Return (x, y) of the center of cell containing provided text 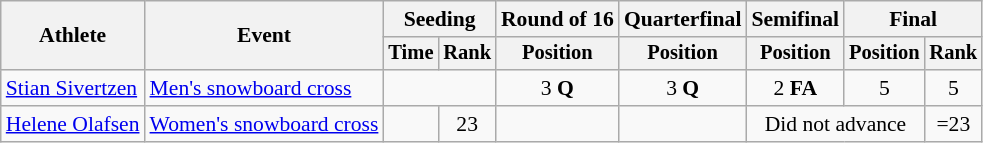
Seeding (439, 19)
Stian Sivertzen (73, 88)
Did not advance (835, 124)
Quarterfinal (683, 19)
Helene Olafsen (73, 124)
Women's snowboard cross (264, 124)
Time (410, 54)
Men's snowboard cross (264, 88)
=23 (954, 124)
Final (913, 19)
Athlete (73, 36)
2 FA (795, 88)
Round of 16 (558, 19)
23 (467, 124)
Event (264, 36)
Semifinal (795, 19)
